Identify which cell holds the provided text, then report its [X, Y] central coordinate. 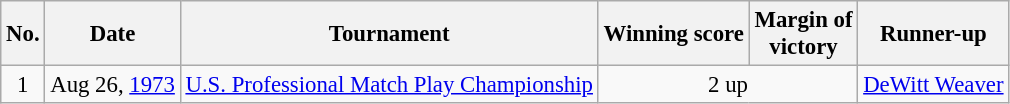
Tournament [389, 34]
1 [23, 85]
Aug 26, 1973 [112, 85]
U.S. Professional Match Play Championship [389, 85]
DeWitt Weaver [934, 85]
No. [23, 34]
Date [112, 34]
2 up [728, 85]
Margin ofvictory [804, 34]
Runner-up [934, 34]
Winning score [674, 34]
